Find where the given text appears and provide that cell's center as [x, y] coordinate. 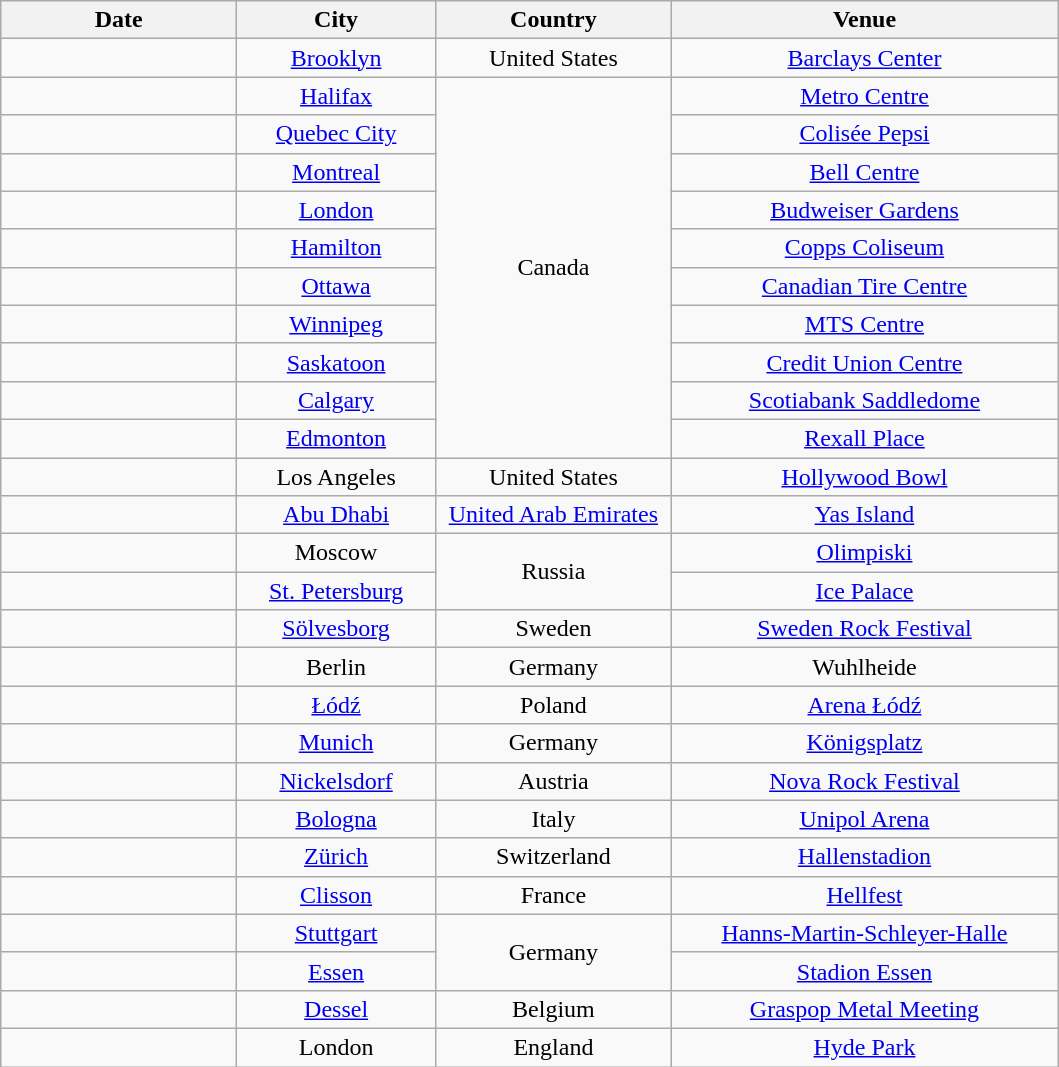
Wuhlheide [864, 667]
Hallenstadion [864, 857]
Venue [864, 20]
Zürich [336, 857]
Ottawa [336, 286]
City [336, 20]
Austria [553, 781]
Olimpiski [864, 553]
Stadion Essen [864, 971]
Bologna [336, 819]
France [553, 895]
Graspop Metal Meeting [864, 1009]
Arena Łódź [864, 705]
Stuttgart [336, 933]
Date [119, 20]
Country [553, 20]
Abu Dhabi [336, 515]
Berlin [336, 667]
Colisée Pepsi [864, 134]
Quebec City [336, 134]
Clisson [336, 895]
Hamilton [336, 248]
Sweden Rock Festival [864, 629]
Credit Union Centre [864, 362]
Canadian Tire Centre [864, 286]
Metro Centre [864, 96]
Winnipeg [336, 324]
England [553, 1047]
Unipol Arena [864, 819]
MTS Centre [864, 324]
Scotiabank Saddledome [864, 400]
Essen [336, 971]
Budweiser Gardens [864, 210]
Italy [553, 819]
Ice Palace [864, 591]
Sweden [553, 629]
Łódź [336, 705]
Poland [553, 705]
Dessel [336, 1009]
United Arab Emirates [553, 515]
Rexall Place [864, 438]
Hyde Park [864, 1047]
Halifax [336, 96]
Nickelsdorf [336, 781]
Montreal [336, 172]
Königsplatz [864, 743]
Calgary [336, 400]
Edmonton [336, 438]
Sölvesborg [336, 629]
Belgium [553, 1009]
Hollywood Bowl [864, 477]
Los Angeles [336, 477]
St. Petersburg [336, 591]
Moscow [336, 553]
Yas Island [864, 515]
Copps Coliseum [864, 248]
Switzerland [553, 857]
Hellfest [864, 895]
Nova Rock Festival [864, 781]
Brooklyn [336, 58]
Munich [336, 743]
Canada [553, 268]
Bell Centre [864, 172]
Russia [553, 572]
Barclays Center [864, 58]
Saskatoon [336, 362]
Hanns-Martin-Schleyer-Halle [864, 933]
